Detect which cell encompasses the target text, then output its (x, y) center coordinate. 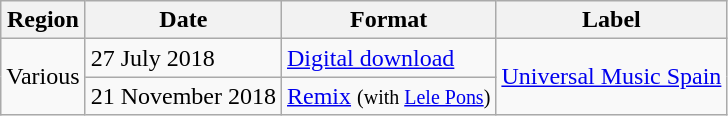
Remix (with Lele Pons) (389, 96)
Universal Music Spain (612, 77)
Format (389, 20)
21 November 2018 (183, 96)
27 July 2018 (183, 58)
Region (43, 20)
Digital download (389, 58)
Date (183, 20)
Various (43, 77)
Label (612, 20)
